Capture the cell that displays the provided text and extract its [x, y] central coordinate. 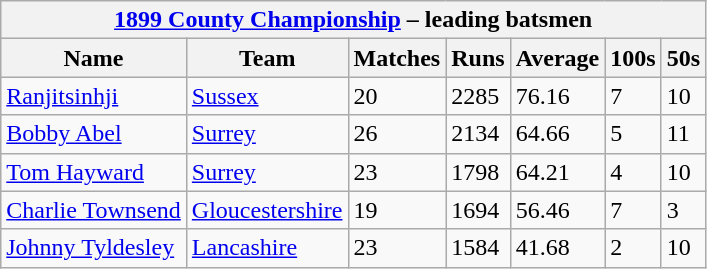
3 [683, 210]
2134 [478, 134]
4 [633, 172]
1584 [478, 248]
20 [397, 96]
64.21 [558, 172]
Average [558, 58]
100s [633, 58]
50s [683, 58]
Matches [397, 58]
Ranjitsinhji [94, 96]
1798 [478, 172]
2285 [478, 96]
Name [94, 58]
5 [633, 134]
76.16 [558, 96]
Team [267, 58]
19 [397, 210]
Sussex [267, 96]
41.68 [558, 248]
1899 County Championship – leading batsmen [354, 20]
Bobby Abel [94, 134]
26 [397, 134]
11 [683, 134]
Tom Hayward [94, 172]
Charlie Townsend [94, 210]
Gloucestershire [267, 210]
Johnny Tyldesley [94, 248]
Lancashire [267, 248]
64.66 [558, 134]
Runs [478, 58]
1694 [478, 210]
56.46 [558, 210]
2 [633, 248]
